Find where the given text appears and provide that cell's center as (x, y) coordinate. 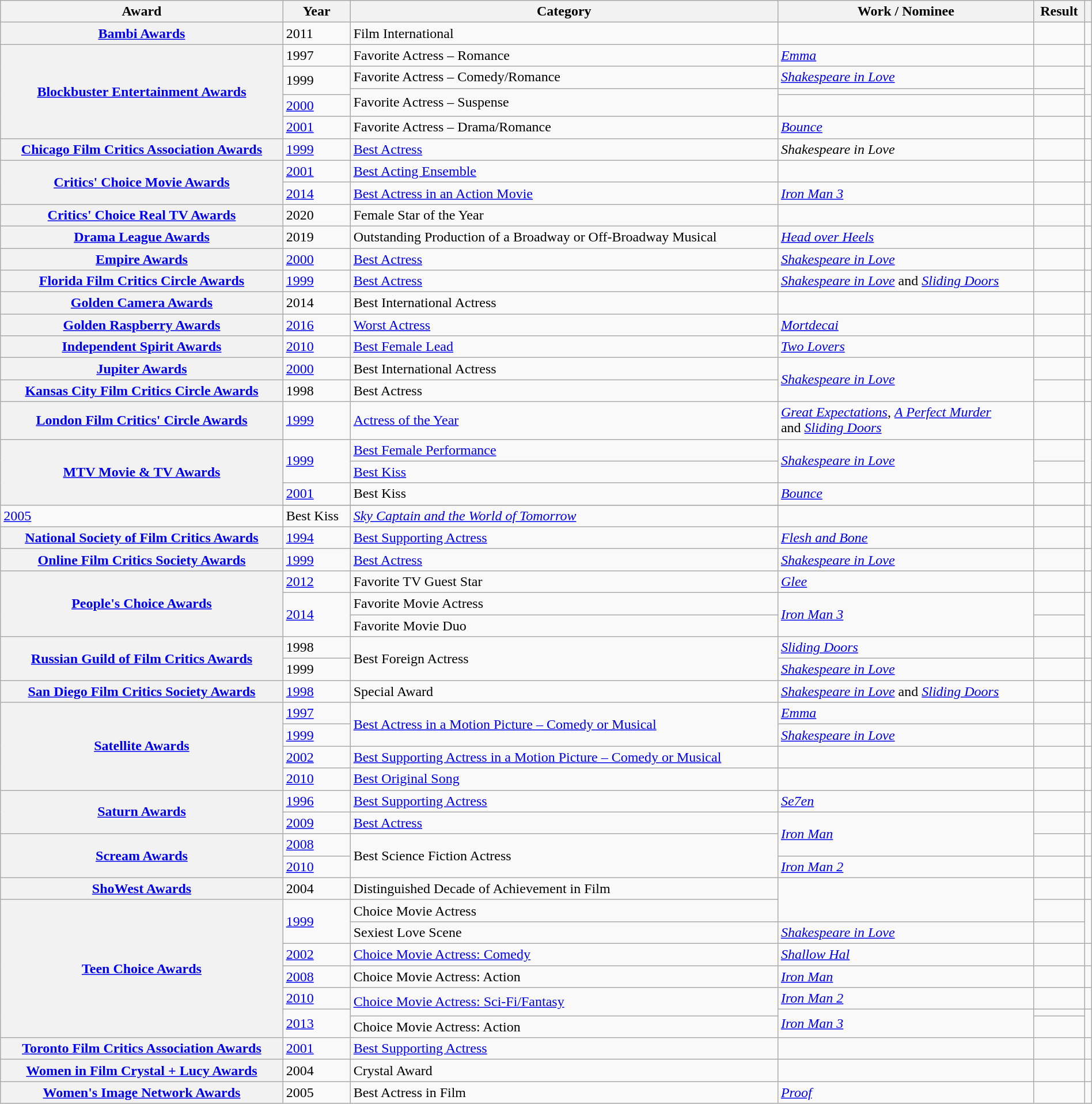
Great Expectations, A Perfect Murder and Sliding Doors (905, 421)
Chicago Film Critics Association Awards (142, 149)
People's Choice Awards (142, 603)
Choice Movie Actress (564, 910)
ShoWest Awards (142, 889)
Critics' Choice Real TV Awards (142, 215)
1996 (317, 801)
2020 (317, 215)
MTV Movie & TV Awards (142, 472)
Worst Actress (564, 325)
2009 (317, 823)
Favorite Actress – Suspense (564, 103)
Flesh and Bone (905, 538)
2016 (317, 325)
Distinguished Decade of Achievement in Film (564, 889)
Glee (905, 581)
Shallow Hal (905, 954)
Year (317, 12)
Best Actress in a Motion Picture – Comedy or Musical (564, 724)
Best Acting Ensemble (564, 171)
Mortdecai (905, 325)
Best Foreign Actress (564, 659)
Category (564, 12)
Best Science Fiction Actress (564, 856)
San Diego Film Critics Society Awards (142, 691)
1994 (317, 538)
Choice Movie Actress: Comedy (564, 954)
Golden Raspberry Awards (142, 325)
National Society of Film Critics Awards (142, 538)
Online Film Critics Society Awards (142, 559)
Sliding Doors (905, 648)
Florida Film Critics Circle Awards (142, 281)
Best Actress in an Action Movie (564, 193)
2011 (317, 33)
Choice Movie Actress: Sci-Fi/Fantasy (564, 1001)
Proof (905, 1092)
2013 (317, 1023)
Best Supporting Actress in a Motion Picture – Comedy or Musical (564, 757)
Best Actress in Film (564, 1092)
Best Female Lead (564, 347)
Special Award (564, 691)
Kansas City Film Critics Circle Awards (142, 391)
Result (1059, 12)
Sky Captain and the World of Tomorrow (564, 516)
Blockbuster Entertainment Awards (142, 91)
Best Female Performance (564, 450)
2019 (317, 237)
Empire Awards (142, 259)
Actress of the Year (564, 421)
Favorite Actress – Romance (564, 55)
Award (142, 12)
Saturn Awards (142, 812)
Russian Guild of Film Critics Awards (142, 659)
2012 (317, 581)
Se7en (905, 801)
Jupiter Awards (142, 369)
Favorite Actress – Drama/Romance (564, 127)
Women in Film Crystal + Lucy Awards (142, 1071)
Toronto Film Critics Association Awards (142, 1049)
Independent Spirit Awards (142, 347)
Favorite Movie Duo (564, 625)
Favorite Movie Actress (564, 603)
Scream Awards (142, 856)
Women's Image Network Awards (142, 1092)
Sexiest Love Scene (564, 932)
Film International (564, 33)
Best Original Song (564, 779)
Favorite Actress – Comedy/Romance (564, 77)
Work / Nominee (905, 12)
Head over Heels (905, 237)
London Film Critics' Circle Awards (142, 421)
Critics' Choice Movie Awards (142, 182)
Golden Camera Awards (142, 303)
Favorite TV Guest Star (564, 581)
Outstanding Production of a Broadway or Off-Broadway Musical (564, 237)
Teen Choice Awards (142, 968)
Satellite Awards (142, 746)
Female Star of the Year (564, 215)
Drama League Awards (142, 237)
Two Lovers (905, 347)
Bambi Awards (142, 33)
Crystal Award (564, 1071)
